Return the [X, Y] coordinate for the center point of the cell that contains the specified text.  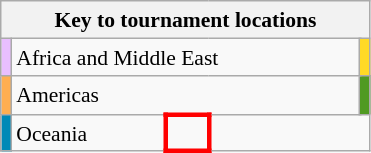
Americas [185, 96]
Key to tournament locations [186, 20]
Oceania [88, 132]
Africa and Middle East [185, 56]
